Output the [X, Y] coordinate of the center of the cell containing the given text.  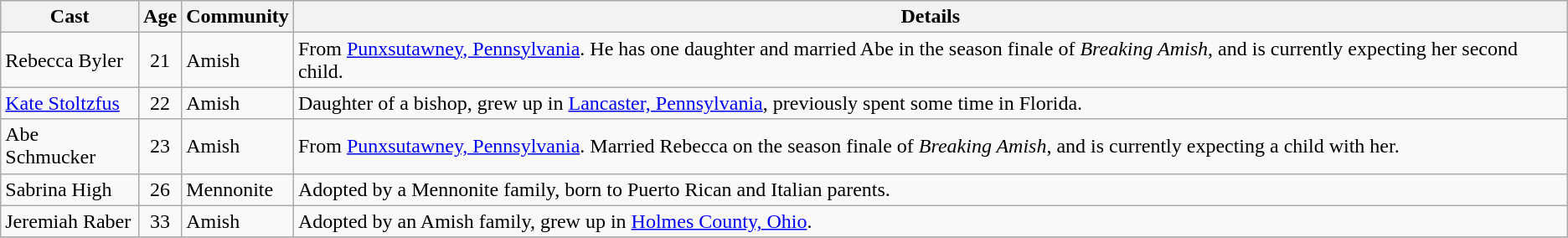
Age [161, 17]
Daughter of a bishop, grew up in Lancaster, Pennsylvania, previously spent some time in Florida. [930, 103]
From Punxsutawney, Pennsylvania. Married Rebecca on the season finale of Breaking Amish, and is currently expecting a child with her. [930, 146]
Mennonite [238, 189]
Rebecca Byler [70, 60]
26 [161, 189]
Adopted by an Amish family, grew up in Holmes County, Ohio. [930, 221]
Jeremiah Raber [70, 221]
Details [930, 17]
Adopted by a Mennonite family, born to Puerto Rican and Italian parents. [930, 189]
23 [161, 146]
Kate Stoltzfus [70, 103]
Sabrina High [70, 189]
21 [161, 60]
Cast [70, 17]
22 [161, 103]
Abe Schmucker [70, 146]
Community [238, 17]
33 [161, 221]
